Return (x, y) of the center of cell containing provided text 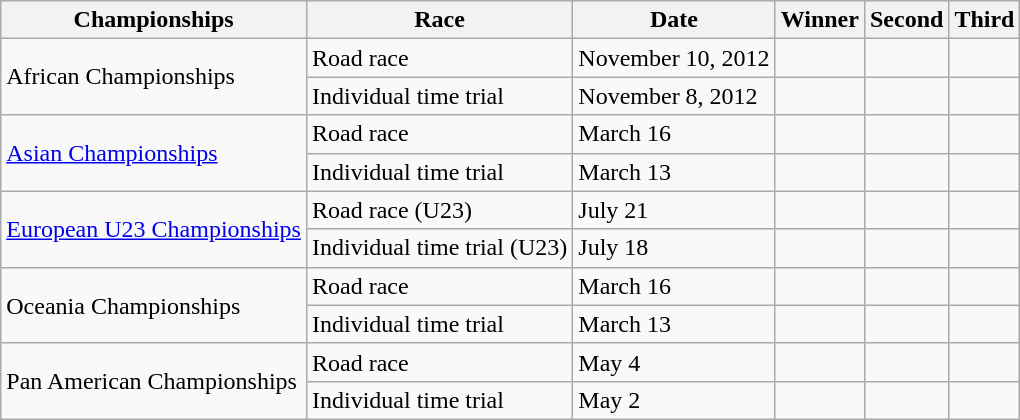
November 8, 2012 (674, 96)
Third (984, 20)
Oceania Championships (154, 305)
July 18 (674, 248)
May 2 (674, 400)
Championships (154, 20)
Individual time trial (U23) (439, 248)
Date (674, 20)
November 10, 2012 (674, 58)
Second (906, 20)
Asian Championships (154, 153)
Pan American Championships (154, 381)
Road race (U23) (439, 210)
Race (439, 20)
Winner (820, 20)
European U23 Championships (154, 229)
May 4 (674, 362)
African Championships (154, 77)
July 21 (674, 210)
